Locate the cell with the specified text and output its (x, y) center coordinate. 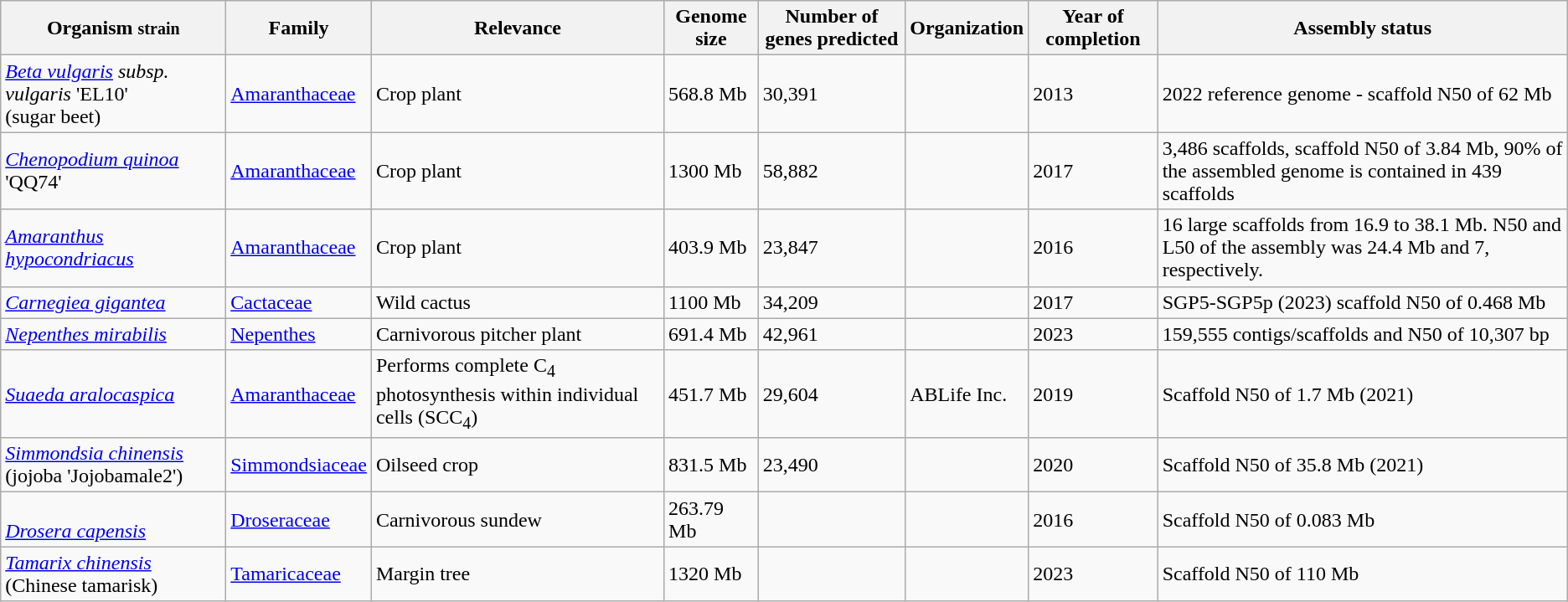
Scaffold N50 of 35.8 Mb (2021) (1362, 466)
1100 Mb (712, 302)
Chenopodium quinoa'QQ74' (114, 171)
Scaffold N50 of 1.7 Mb (2021) (1362, 394)
29,604 (831, 394)
Organization (967, 28)
Nepenthes (299, 334)
Suaeda aralocaspica (114, 394)
Oilseed crop (518, 466)
Genome size (712, 28)
1320 Mb (712, 574)
263.79 Mb (712, 519)
Drosera capensis (114, 519)
403.9 Mb (712, 248)
159,555 contigs/scaffolds and N50 of 10,307 bp (1362, 334)
Assembly status (1362, 28)
Tamaricaceae (299, 574)
42,961 (831, 334)
Nepenthes mirabilis (114, 334)
Wild cactus (518, 302)
Carnegiea gigantea (114, 302)
2022 reference genome - scaffold N50 of 62 Mb (1362, 94)
Scaffold N50 of 0.083 Mb (1362, 519)
Margin tree (518, 574)
23,490 (831, 466)
Relevance (518, 28)
30,391 (831, 94)
Number of genes predicted (831, 28)
Tamarix chinensis (Chinese tamarisk) (114, 574)
1300 Mb (712, 171)
2019 (1093, 394)
Family (299, 28)
Carnivorous pitcher plant (518, 334)
691.4 Mb (712, 334)
16 large scaffolds from 16.9 to 38.1 Mb. N50 and L50 of the assembly was 24.4 Mb and 7, respectively. (1362, 248)
Organism strain (114, 28)
831.5 Mb (712, 466)
SGP5-SGP5p (2023) scaffold N50 of 0.468 Mb (1362, 302)
Carnivorous sundew (518, 519)
2013 (1093, 94)
ABLife Inc. (967, 394)
2020 (1093, 466)
58,882 (831, 171)
451.7 Mb (712, 394)
Amaranthus hypocondriacus (114, 248)
Beta vulgaris subsp. vulgaris 'EL10'(sugar beet) (114, 94)
Cactaceae (299, 302)
568.8 Mb (712, 94)
Droseraceae (299, 519)
Year of completion (1093, 28)
Simmondsiaceae (299, 466)
Performs complete C4 photosynthesis within individual cells (SCC4) (518, 394)
3,486 scaffolds, scaffold N50 of 3.84 Mb, 90% of the assembled genome is contained in 439 scaffolds (1362, 171)
34,209 (831, 302)
23,847 (831, 248)
Simmondsia chinensis (jojoba 'Jojobamale2') (114, 466)
Scaffold N50 of 110 Mb (1362, 574)
